Return the [X, Y] coordinate for the center point of the cell that contains the specified text.  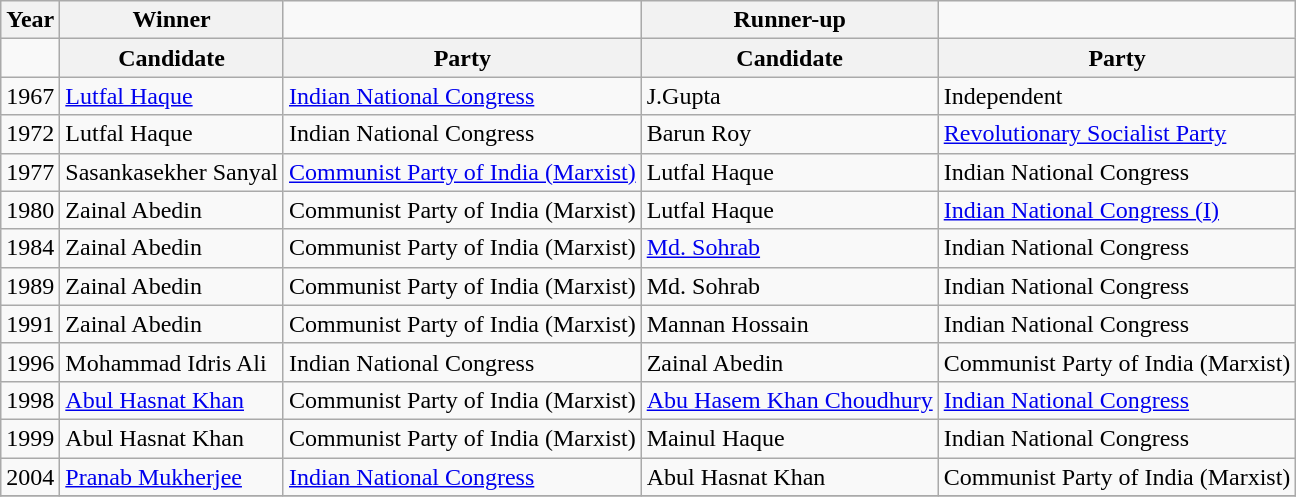
Sasankasekher Sanyal [172, 172]
Pranab Mukherjee [172, 477]
Abu Hasem Khan Choudhury [790, 400]
1984 [30, 248]
1996 [30, 362]
Year [30, 20]
1999 [30, 438]
Revolutionary Socialist Party [1117, 134]
2004 [30, 477]
J.Gupta [790, 96]
Independent [1117, 96]
1998 [30, 400]
1977 [30, 172]
Mannan Hossain [790, 324]
Indian National Congress (I) [1117, 210]
1967 [30, 96]
Barun Roy [790, 134]
Mohammad Idris Ali [172, 362]
1972 [30, 134]
Mainul Haque [790, 438]
Winner [172, 20]
1989 [30, 286]
1980 [30, 210]
Runner-up [790, 20]
1991 [30, 324]
